Return (x, y) of the center of cell containing provided text 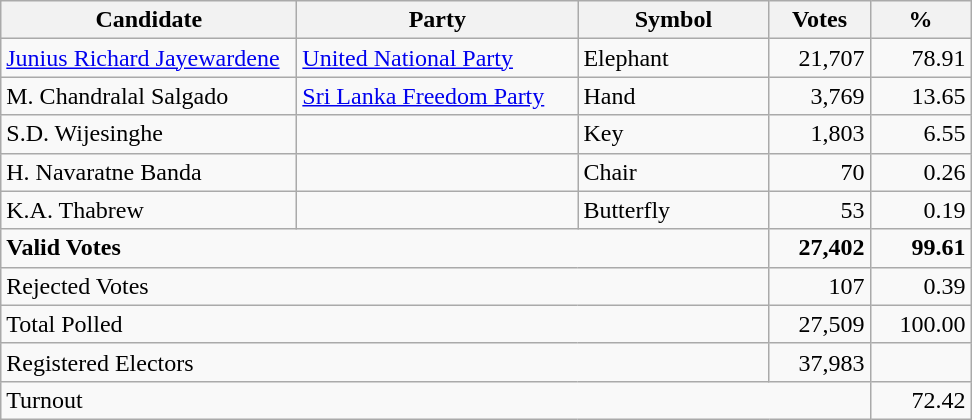
53 (820, 210)
S.D. Wijesinghe (149, 134)
0.19 (920, 210)
107 (820, 286)
Rejected Votes (385, 286)
% (920, 20)
Key (674, 134)
Candidate (149, 20)
Turnout (436, 400)
K.A. Thabrew (149, 210)
13.65 (920, 96)
70 (820, 172)
37,983 (820, 362)
Valid Votes (385, 248)
Sri Lanka Freedom Party (438, 96)
Party (438, 20)
Junius Richard Jayewardene (149, 58)
27,402 (820, 248)
0.26 (920, 172)
27,509 (820, 324)
Registered Electors (385, 362)
100.00 (920, 324)
Hand (674, 96)
Elephant (674, 58)
72.42 (920, 400)
United National Party (438, 58)
99.61 (920, 248)
21,707 (820, 58)
0.39 (920, 286)
M. Chandralal Salgado (149, 96)
6.55 (920, 134)
3,769 (820, 96)
Butterfly (674, 210)
Chair (674, 172)
Total Polled (385, 324)
78.91 (920, 58)
1,803 (820, 134)
Votes (820, 20)
Symbol (674, 20)
H. Navaratne Banda (149, 172)
